Scan for the cell matching the given text and deliver its (x, y) coordinate at center. 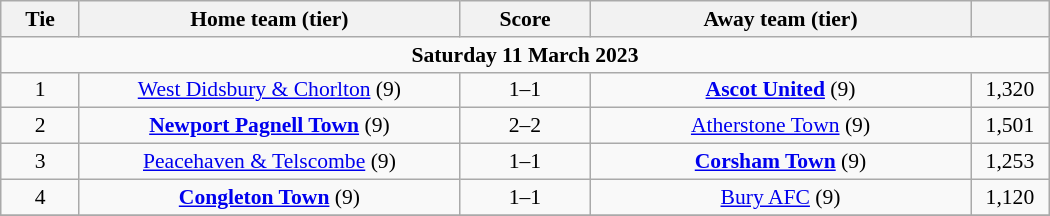
4 (40, 197)
Corsham Town (9) (781, 162)
2–2 (524, 126)
Peacehaven & Telscombe (9) (269, 162)
1,253 (1010, 162)
Ascot United (9) (781, 90)
1,120 (1010, 197)
Score (524, 19)
Tie (40, 19)
Saturday 11 March 2023 (525, 55)
Bury AFC (9) (781, 197)
Atherstone Town (9) (781, 126)
1,320 (1010, 90)
Home team (tier) (269, 19)
Away team (tier) (781, 19)
3 (40, 162)
2 (40, 126)
West Didsbury & Chorlton (9) (269, 90)
1,501 (1010, 126)
1 (40, 90)
Newport Pagnell Town (9) (269, 126)
Congleton Town (9) (269, 197)
